Search for the cell housing the specified text and yield its [X, Y] center coordinate. 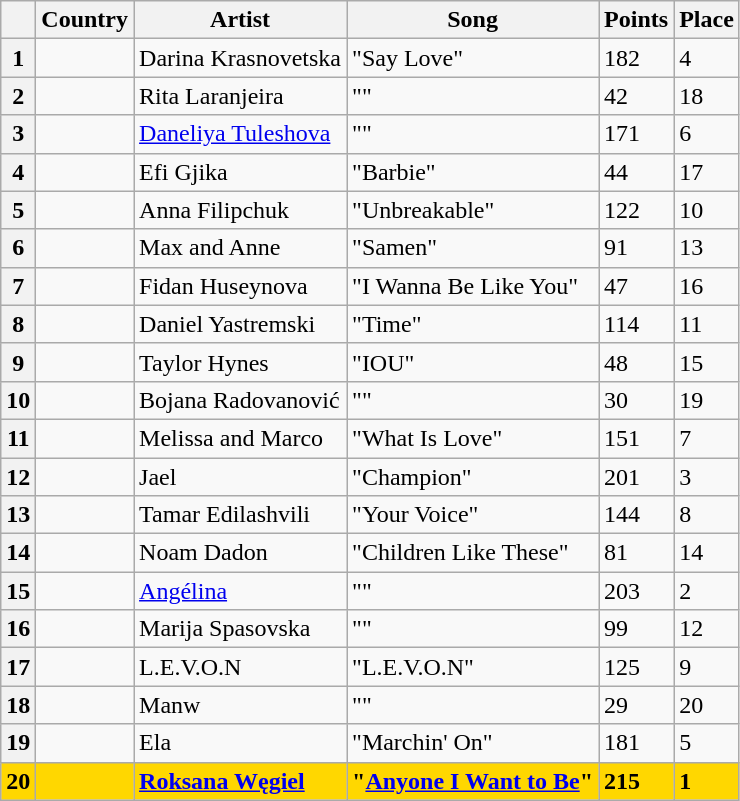
"Time" [473, 324]
Bojana Radovanović [240, 400]
171 [636, 134]
Place [707, 20]
Tamar Edilashvili [240, 515]
Fidan Huseynova [240, 286]
"I Wanna Be Like You" [473, 286]
203 [636, 591]
Efi Gjika [240, 172]
"L.E.V.O.N" [473, 667]
Roksana Węgiel [240, 781]
"Barbie" [473, 172]
"IOU" [473, 362]
"Anyone I Want to Be" [473, 781]
181 [636, 743]
91 [636, 248]
Country [85, 20]
"Champion" [473, 477]
"What Is Love" [473, 438]
125 [636, 667]
Manw [240, 705]
30 [636, 400]
Max and Anne [240, 248]
Angélina [240, 591]
201 [636, 477]
144 [636, 515]
44 [636, 172]
"Samen" [473, 248]
"Marchin' On" [473, 743]
Daneliya Tuleshova [240, 134]
"Children Like These" [473, 553]
Points [636, 20]
29 [636, 705]
Song [473, 20]
Jael [240, 477]
"Say Love" [473, 58]
Taylor Hynes [240, 362]
215 [636, 781]
182 [636, 58]
114 [636, 324]
Rita Laranjeira [240, 96]
47 [636, 286]
Ela [240, 743]
Marija Spasovska [240, 629]
Darina Krasnovetska [240, 58]
122 [636, 210]
99 [636, 629]
"Your Voice" [473, 515]
42 [636, 96]
Melissa and Marco [240, 438]
Anna Filipchuk [240, 210]
81 [636, 553]
Artist [240, 20]
Noam Dadon [240, 553]
48 [636, 362]
151 [636, 438]
L.E.V.O.N [240, 667]
Daniel Yastremski [240, 324]
"Unbreakable" [473, 210]
